Output the [x, y] coordinate of the center of the cell containing the given text.  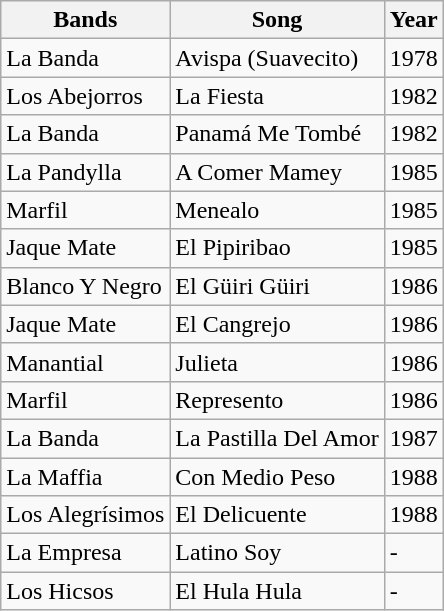
El Hula Hula [277, 591]
La Empresa [86, 553]
La Maffia [86, 477]
Blanco Y Negro [86, 286]
1987 [414, 438]
La Fiesta [277, 96]
Menealo [277, 210]
El Pipiribao [277, 248]
Represento [277, 400]
El Cangrejo [277, 324]
Con Medio Peso [277, 477]
El Delicuente [277, 515]
Manantial [86, 362]
Julieta [277, 362]
Los Abejorros [86, 96]
A Comer Mamey [277, 172]
Year [414, 20]
Los Hicsos [86, 591]
Song [277, 20]
Latino Soy [277, 553]
Bands [86, 20]
El Güiri Güiri [277, 286]
Los Alegrísimos [86, 515]
La Pandylla [86, 172]
Avispa (Suavecito) [277, 58]
La Pastilla Del Amor [277, 438]
Panamá Me Tombé [277, 134]
1978 [414, 58]
